Search for the cell housing the specified text and yield its [x, y] center coordinate. 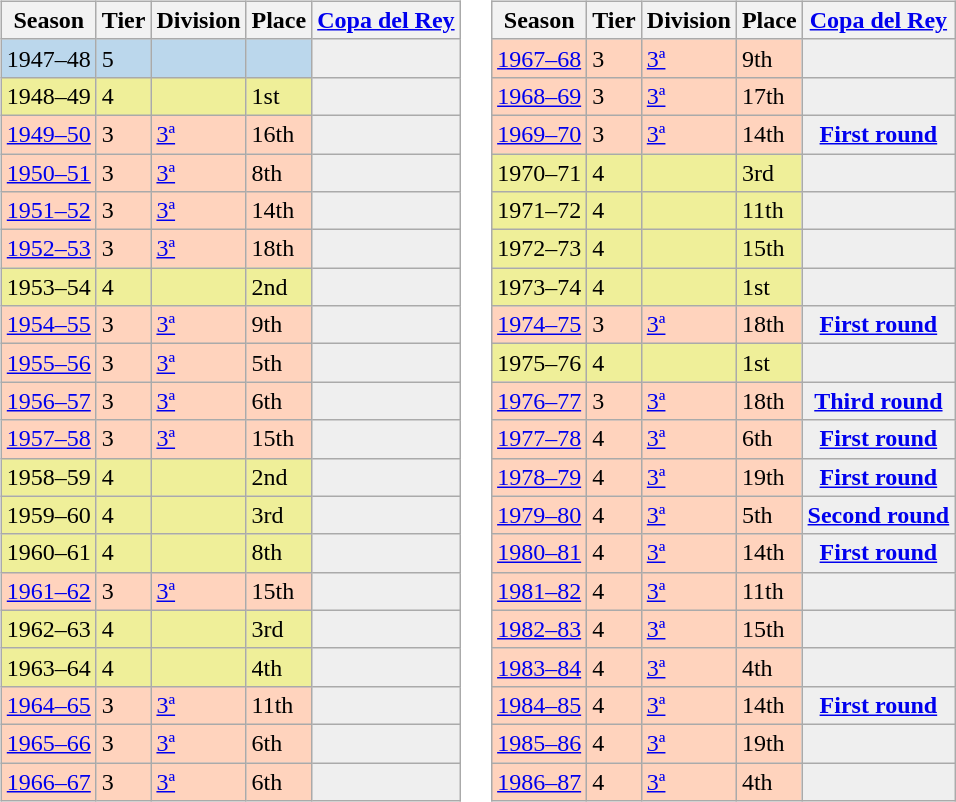
1958–59 [48, 477]
1951–52 [48, 211]
1973–74 [540, 287]
1950–51 [48, 173]
1968–69 [540, 96]
1956–57 [48, 401]
1965–66 [48, 743]
1975–76 [540, 363]
1972–73 [540, 249]
1954–55 [48, 325]
1978–79 [540, 477]
1967–68 [540, 58]
1947–48 [48, 58]
1957–58 [48, 439]
1952–53 [48, 249]
1955–56 [48, 363]
1948–49 [48, 96]
1953–54 [48, 287]
1979–80 [540, 515]
1960–61 [48, 553]
1963–64 [48, 667]
Second round [878, 515]
5 [124, 58]
1949–50 [48, 134]
16th [279, 134]
1986–87 [540, 781]
1981–82 [540, 591]
1982–83 [540, 629]
1959–60 [48, 515]
1962–63 [48, 629]
1961–62 [48, 591]
1966–67 [48, 781]
1976–77 [540, 401]
17th [769, 96]
1983–84 [540, 667]
1974–75 [540, 325]
1964–65 [48, 705]
Third round [878, 401]
1971–72 [540, 211]
1980–81 [540, 553]
1970–71 [540, 173]
1985–86 [540, 743]
1977–78 [540, 439]
1969–70 [540, 134]
1984–85 [540, 705]
